Extract the (X, Y) coordinate from the center of the cell holding the provided text.  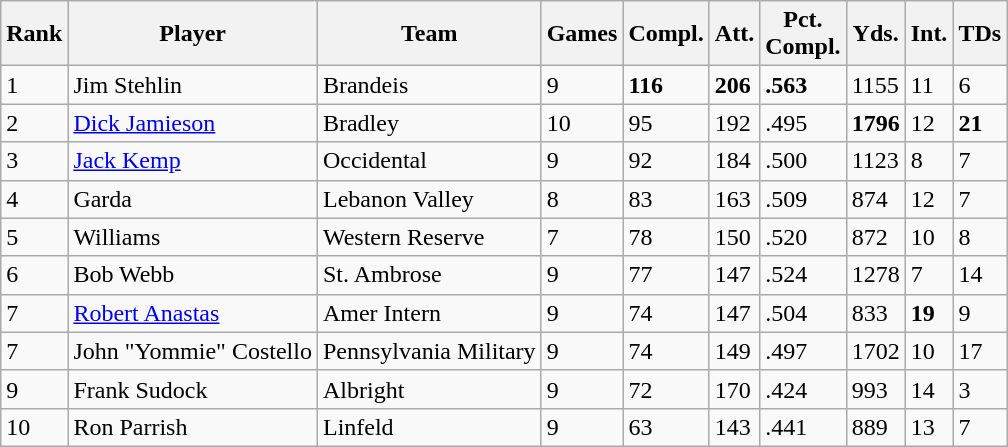
Garda (193, 199)
872 (876, 237)
192 (734, 123)
Williams (193, 237)
Bob Webb (193, 275)
21 (980, 123)
Brandeis (429, 85)
72 (666, 389)
Pennsylvania Military (429, 351)
1155 (876, 85)
Games (582, 34)
Compl. (666, 34)
.497 (803, 351)
Albright (429, 389)
Int. (929, 34)
1123 (876, 161)
150 (734, 237)
116 (666, 85)
83 (666, 199)
.509 (803, 199)
.520 (803, 237)
4 (34, 199)
Bradley (429, 123)
Lebanon Valley (429, 199)
63 (666, 427)
John "Yommie" Costello (193, 351)
Pct.Compl. (803, 34)
95 (666, 123)
.563 (803, 85)
1702 (876, 351)
Occidental (429, 161)
2 (34, 123)
.441 (803, 427)
17 (980, 351)
Rank (34, 34)
1796 (876, 123)
11 (929, 85)
.504 (803, 313)
13 (929, 427)
149 (734, 351)
206 (734, 85)
Player (193, 34)
5 (34, 237)
Linfeld (429, 427)
92 (666, 161)
143 (734, 427)
19 (929, 313)
.495 (803, 123)
184 (734, 161)
.424 (803, 389)
Western Reserve (429, 237)
874 (876, 199)
833 (876, 313)
St. Ambrose (429, 275)
.524 (803, 275)
993 (876, 389)
170 (734, 389)
Robert Anastas (193, 313)
.500 (803, 161)
Team (429, 34)
Att. (734, 34)
Jack Kemp (193, 161)
163 (734, 199)
Frank Sudock (193, 389)
78 (666, 237)
Ron Parrish (193, 427)
Yds. (876, 34)
1 (34, 85)
77 (666, 275)
Amer Intern (429, 313)
TDs (980, 34)
1278 (876, 275)
Dick Jamieson (193, 123)
889 (876, 427)
Jim Stehlin (193, 85)
